Return the (x, y) coordinate for the center point of the cell that contains the specified text.  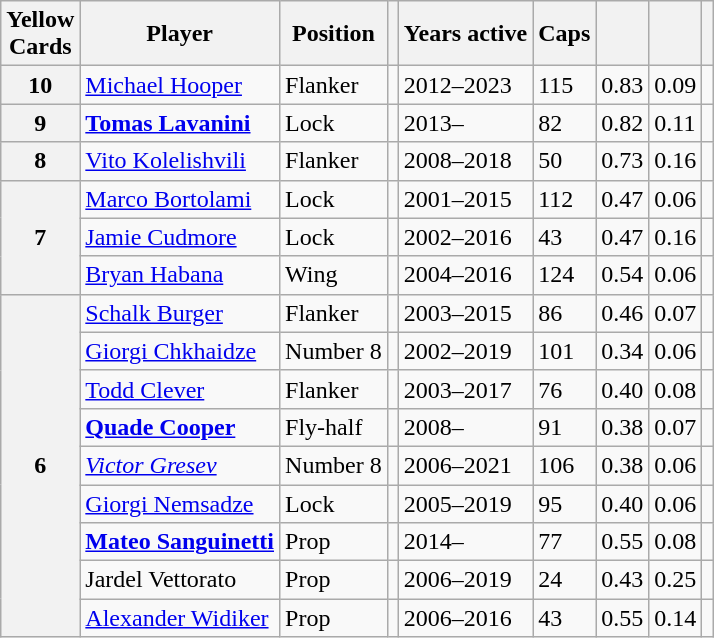
0.34 (622, 351)
Alexander Widiker (180, 618)
2001–2015 (465, 199)
Wing (334, 275)
115 (564, 85)
0.46 (622, 313)
Giorgi Nemsadze (180, 503)
6 (40, 466)
Jamie Cudmore (180, 237)
Quade Cooper (180, 427)
24 (564, 580)
Schalk Burger (180, 313)
10 (40, 85)
Bryan Habana (180, 275)
0.82 (622, 123)
0.73 (622, 161)
2003–2015 (465, 313)
Tomas Lavanini (180, 123)
Vito Kolelishvili (180, 161)
86 (564, 313)
91 (564, 427)
9 (40, 123)
Years active (465, 34)
Player (180, 34)
0.54 (622, 275)
Caps (564, 34)
Giorgi Chkhaidze (180, 351)
0.43 (622, 580)
2002–2016 (465, 237)
Michael Hooper (180, 85)
0.09 (676, 85)
0.11 (676, 123)
Fly-half (334, 427)
Marco Bortolami (180, 199)
2008– (465, 427)
2003–2017 (465, 389)
Position (334, 34)
2005–2019 (465, 503)
Todd Clever (180, 389)
95 (564, 503)
112 (564, 199)
0.83 (622, 85)
2006–2021 (465, 465)
Jardel Vettorato (180, 580)
8 (40, 161)
76 (564, 389)
2008–2018 (465, 161)
7 (40, 237)
2013– (465, 123)
2006–2019 (465, 580)
2014– (465, 542)
106 (564, 465)
101 (564, 351)
Victor Gresev (180, 465)
2006–2016 (465, 618)
2012–2023 (465, 85)
YellowCards (40, 34)
Mateo Sanguinetti (180, 542)
124 (564, 275)
2002–2019 (465, 351)
2004–2016 (465, 275)
82 (564, 123)
77 (564, 542)
50 (564, 161)
0.25 (676, 580)
0.14 (676, 618)
